Capture the cell that displays the provided text and extract its [x, y] central coordinate. 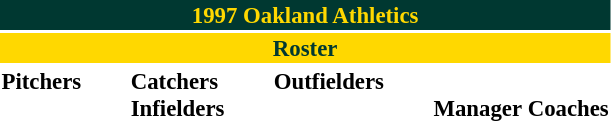
1997 Oakland Athletics [305, 15]
Roster [305, 48]
